From the cell containing the given text, extract its center point as [X, Y] coordinate. 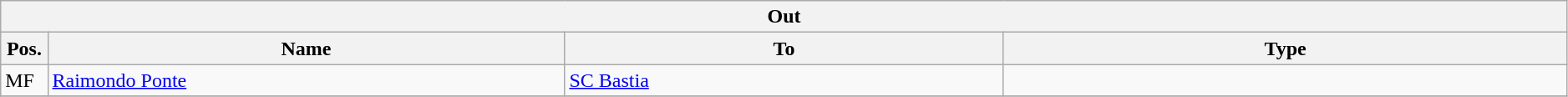
Name [306, 48]
Type [1285, 48]
Pos. [24, 48]
Out [784, 17]
To [784, 48]
SC Bastia [784, 80]
Raimondo Ponte [306, 80]
MF [24, 80]
